Return the (X, Y) coordinate for the center point of the cell that contains the specified text.  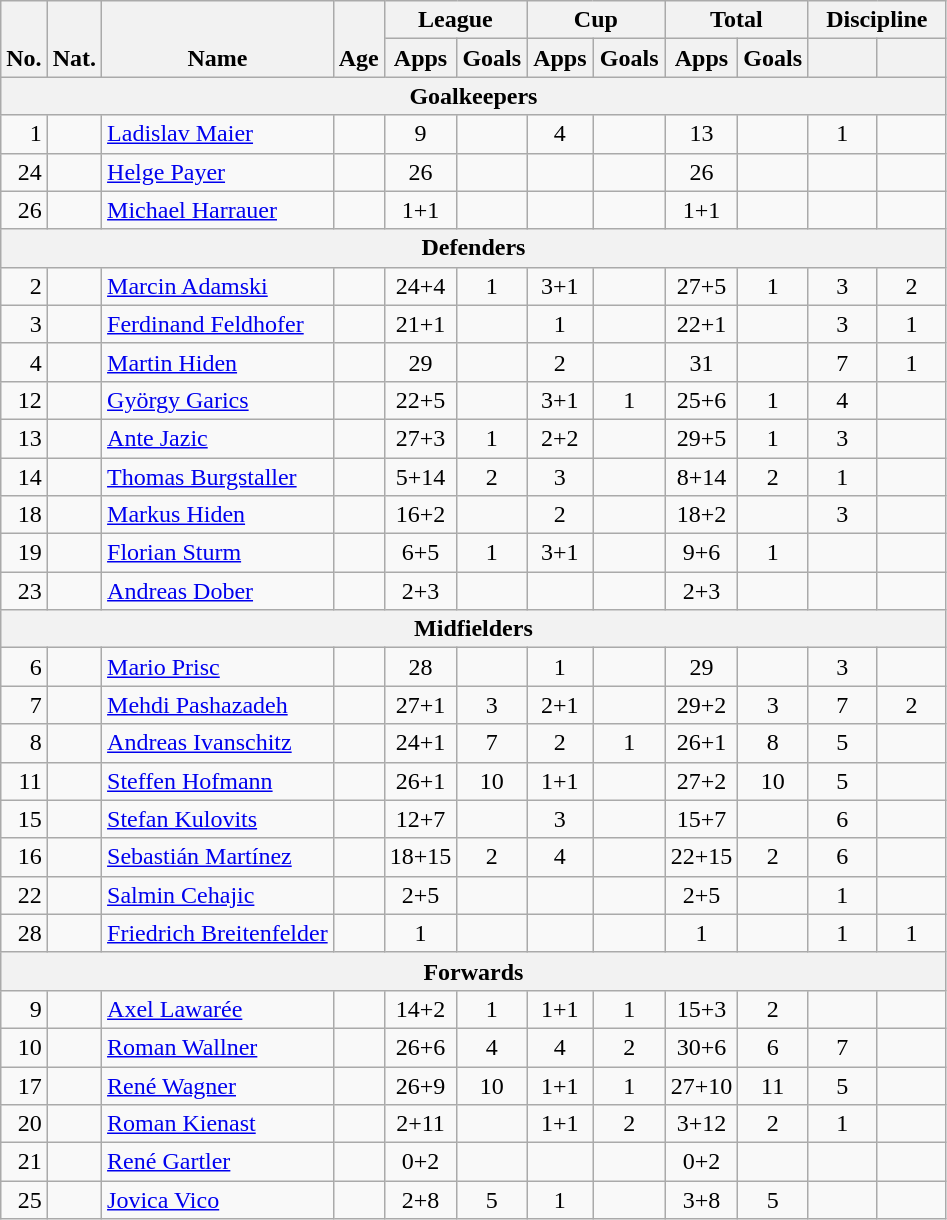
15+7 (702, 819)
30+6 (702, 1047)
Salmin Cehajic (218, 895)
Ante Jazic (218, 438)
Mario Prisc (218, 667)
22 (24, 895)
Helge Payer (218, 172)
22+15 (702, 857)
Markus Hiden (218, 515)
6+5 (420, 553)
2+11 (420, 1124)
3+8 (702, 1200)
Sebastián Martínez (218, 857)
27+2 (702, 781)
League (455, 20)
18+15 (420, 857)
16+2 (420, 515)
Stefan Kulovits (218, 819)
22+1 (702, 324)
Cup (596, 20)
Mehdi Pashazadeh (218, 705)
23 (24, 591)
25+6 (702, 400)
21+1 (420, 324)
14 (24, 477)
Roman Kienast (218, 1124)
31 (702, 362)
24+1 (420, 743)
29+5 (702, 438)
2+2 (560, 438)
24+4 (420, 286)
Florian Sturm (218, 553)
Nat. (74, 39)
Friedrich Breitenfelder (218, 933)
Axel Lawarée (218, 1009)
26+6 (420, 1047)
Defenders (474, 248)
Jovica Vico (218, 1200)
19 (24, 553)
27+10 (702, 1085)
26+9 (420, 1085)
Age (358, 39)
René Wagner (218, 1085)
25 (24, 1200)
5+14 (420, 477)
24 (24, 172)
8+14 (702, 477)
21 (24, 1162)
Thomas Burgstaller (218, 477)
27+3 (420, 438)
22+5 (420, 400)
18+2 (702, 515)
20 (24, 1124)
16 (24, 857)
3+12 (702, 1124)
Forwards (474, 971)
27+1 (420, 705)
14+2 (420, 1009)
2+1 (560, 705)
Discipline (878, 20)
No. (24, 39)
18 (24, 515)
Steffen Hofmann (218, 781)
Midfielders (474, 629)
12 (24, 400)
15 (24, 819)
Andreas Dober (218, 591)
Name (218, 39)
Michael Harrauer (218, 210)
René Gartler (218, 1162)
Goalkeepers (474, 96)
Ferdinand Feldhofer (218, 324)
Ladislav Maier (218, 134)
29+2 (702, 705)
Total (736, 20)
27+5 (702, 286)
2+8 (420, 1200)
Marcin Adamski (218, 286)
Roman Wallner (218, 1047)
17 (24, 1085)
Martin Hiden (218, 362)
György Garics (218, 400)
Andreas Ivanschitz (218, 743)
15+3 (702, 1009)
12+7 (420, 819)
9+6 (702, 553)
